Return the (X, Y) coordinate for the center point of the cell that contains the specified text.  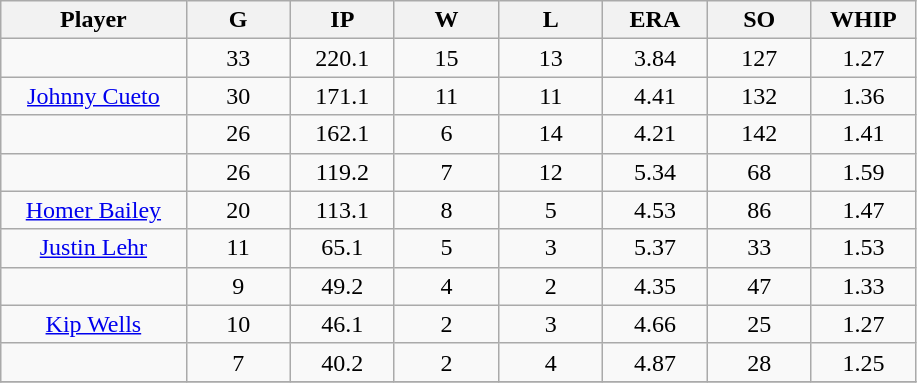
171.1 (342, 96)
119.2 (342, 172)
25 (759, 324)
220.1 (342, 58)
Player (94, 20)
G (238, 20)
14 (551, 134)
30 (238, 96)
Kip Wells (94, 324)
WHIP (863, 20)
68 (759, 172)
46.1 (342, 324)
47 (759, 286)
4.53 (655, 210)
5.34 (655, 172)
127 (759, 58)
4.66 (655, 324)
13 (551, 58)
49.2 (342, 286)
1.41 (863, 134)
1.33 (863, 286)
4.87 (655, 362)
ERA (655, 20)
162.1 (342, 134)
IP (342, 20)
Johnny Cueto (94, 96)
1.36 (863, 96)
15 (446, 58)
4.41 (655, 96)
3.84 (655, 58)
142 (759, 134)
SO (759, 20)
Homer Bailey (94, 210)
28 (759, 362)
4.21 (655, 134)
W (446, 20)
Justin Lehr (94, 248)
4.35 (655, 286)
9 (238, 286)
1.59 (863, 172)
65.1 (342, 248)
L (551, 20)
5.37 (655, 248)
1.47 (863, 210)
6 (446, 134)
8 (446, 210)
113.1 (342, 210)
1.53 (863, 248)
20 (238, 210)
1.25 (863, 362)
86 (759, 210)
12 (551, 172)
132 (759, 96)
40.2 (342, 362)
10 (238, 324)
